Extract the (X, Y) coordinate from the center of the cell holding the provided text.  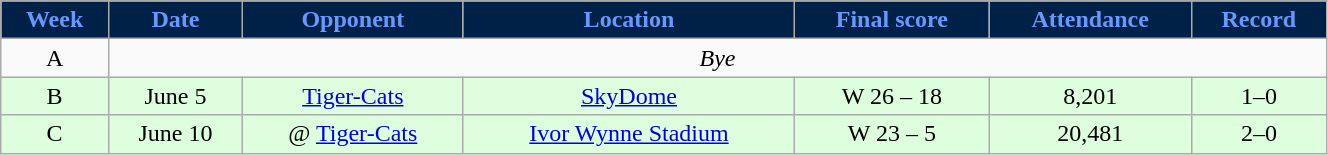
Attendance (1090, 20)
B (55, 96)
Record (1258, 20)
20,481 (1090, 134)
Date (175, 20)
Final score (892, 20)
2–0 (1258, 134)
Location (629, 20)
C (55, 134)
Bye (717, 58)
1–0 (1258, 96)
@ Tiger-Cats (352, 134)
W 23 – 5 (892, 134)
Opponent (352, 20)
SkyDome (629, 96)
Week (55, 20)
Tiger-Cats (352, 96)
8,201 (1090, 96)
June 10 (175, 134)
Ivor Wynne Stadium (629, 134)
W 26 – 18 (892, 96)
A (55, 58)
June 5 (175, 96)
